Scan for the cell matching the given text and deliver its (X, Y) coordinate at center. 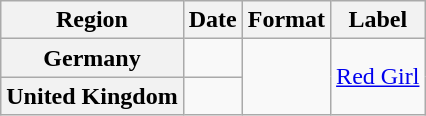
Date (212, 20)
United Kingdom (92, 96)
Region (92, 20)
Format (286, 20)
Germany (92, 58)
Red Girl (378, 77)
Label (378, 20)
